Output the (X, Y) coordinate of the center of the cell containing the given text.  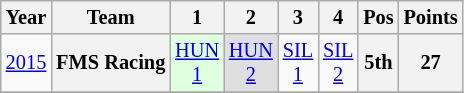
3 (298, 17)
2 (251, 17)
SIL1 (298, 63)
Year (26, 17)
Points (431, 17)
2015 (26, 63)
SIL2 (338, 63)
HUN1 (197, 63)
4 (338, 17)
Pos (378, 17)
27 (431, 63)
5th (378, 63)
FMS Racing (110, 63)
1 (197, 17)
Team (110, 17)
HUN2 (251, 63)
